Return the [x, y] coordinate for the center point of the cell that contains the specified text.  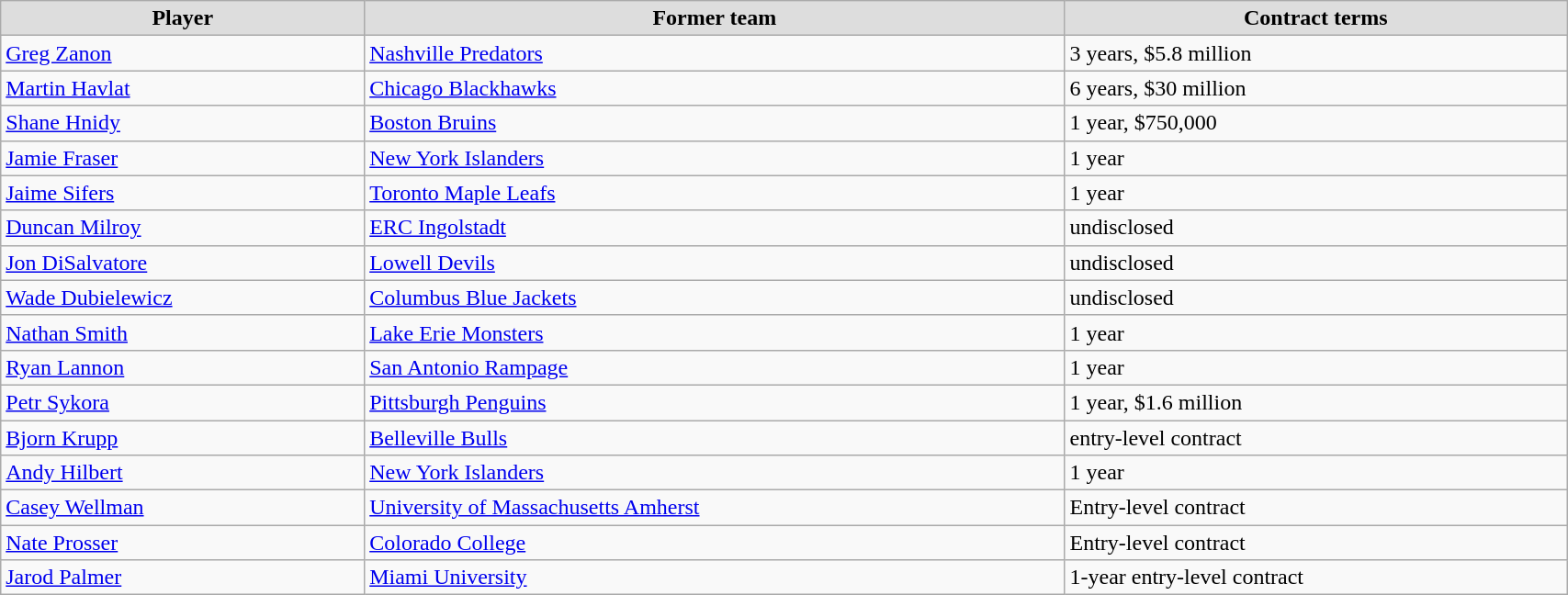
Duncan Milroy [183, 228]
Miami University [715, 578]
Pittsburgh Penguins [715, 402]
University of Massachusetts Amherst [715, 508]
Jon DiSalvatore [183, 263]
3 years, $5.8 million [1315, 53]
Chicago Blackhawks [715, 88]
Colorado College [715, 543]
Ryan Lannon [183, 367]
1 year, $750,000 [1315, 123]
San Antonio Rampage [715, 367]
Boston Bruins [715, 123]
Casey Wellman [183, 508]
Toronto Maple Leafs [715, 193]
Nathan Smith [183, 332]
Belleville Bulls [715, 438]
Shane Hnidy [183, 123]
Jamie Fraser [183, 158]
Greg Zanon [183, 53]
Nate Prosser [183, 543]
Nashville Predators [715, 53]
1 year, $1.6 million [1315, 402]
Jaime Sifers [183, 193]
Jarod Palmer [183, 578]
Lake Erie Monsters [715, 332]
Columbus Blue Jackets [715, 297]
entry-level contract [1315, 438]
Player [183, 18]
Andy Hilbert [183, 473]
Former team [715, 18]
Wade Dubielewicz [183, 297]
ERC Ingolstadt [715, 228]
Petr Sykora [183, 402]
6 years, $30 million [1315, 88]
Lowell Devils [715, 263]
1-year entry-level contract [1315, 578]
Contract terms [1315, 18]
Bjorn Krupp [183, 438]
Martin Havlat [183, 88]
